Locate the cell with the specified text and output its (x, y) center coordinate. 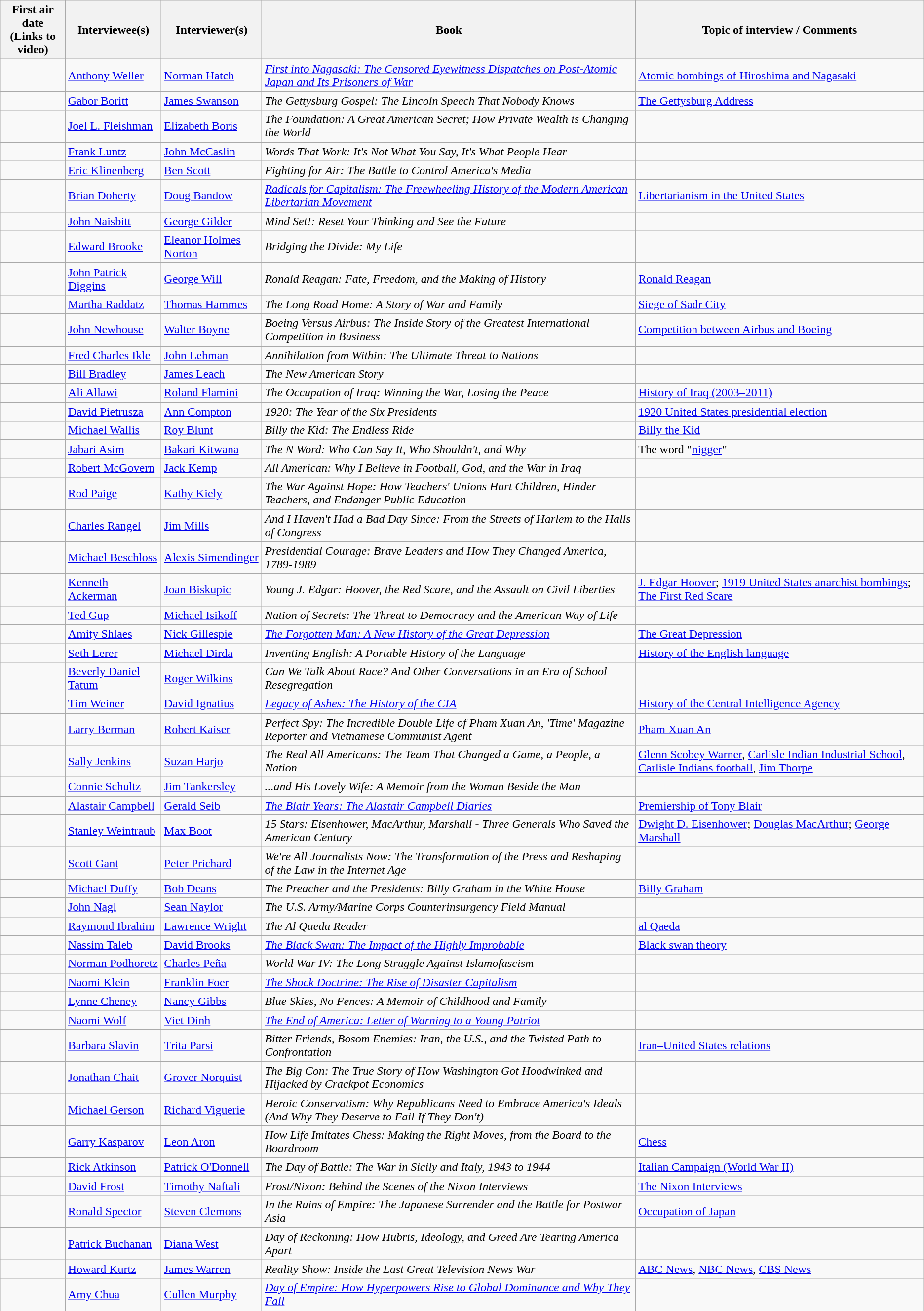
Roger Wilkins (212, 678)
Ann Compton (212, 412)
The N Word: Who Can Say It, Who Shouldn't, and Why (449, 449)
Joel L. Fleishman (114, 126)
Connie Schultz (114, 787)
The word "nigger" (780, 449)
Michael Gerson (114, 1110)
Italian Campaign (World War II) (780, 1167)
James Swanson (212, 101)
Barbara Slavin (114, 1045)
John Naisbitt (114, 221)
Ronald Spector (114, 1211)
Naomi Wolf (114, 1020)
The Real All Americans: The Team That Changed a Game, a People, a Nation (449, 761)
Billy the Kid (780, 430)
The Foundation: A Great American Secret; How Private Wealth is Changing the World (449, 126)
James Leach (212, 374)
Bill Bradley (114, 374)
Black swan theory (780, 945)
Brian Doherty (114, 195)
Words That Work: It's Not What You Say, It's What People Hear (449, 152)
Edward Brooke (114, 247)
John McCaslin (212, 152)
Tim Weiner (114, 703)
Nation of Secrets: The Threat to Democracy and the American Way of Life (449, 615)
Inventing English: A Portable History of the Language (449, 653)
Naomi Klein (114, 982)
Walter Boyne (212, 330)
Alexis Simendinger (212, 558)
Stanley Weintraub (114, 831)
Young J. Edgar: Hoover, the Red Scare, and the Assault on Civil Liberties (449, 589)
Legacy of Ashes: The History of the CIA (449, 703)
Trita Parsi (212, 1045)
Elizabeth Boris (212, 126)
History of Iraq (2003–2011) (780, 393)
Heroic Conservatism: Why Republicans Need to Embrace America's Ideals (And Why They Deserve to Fail If They Don't) (449, 1110)
Charles Peña (212, 964)
George Gilder (212, 221)
Kenneth Ackerman (114, 589)
Diana West (212, 1244)
Book (449, 30)
Michael Dirda (212, 653)
Rick Atkinson (114, 1167)
Raymond Ibrahim (114, 926)
Ben Scott (212, 170)
Kathy Kiely (212, 494)
Chess (780, 1142)
Michael Duffy (114, 888)
Ted Gup (114, 615)
Bridging the Divide: My Life (449, 247)
1920: The Year of the Six Presidents (449, 412)
al Qaeda (780, 926)
Viet Dinh (212, 1020)
Bakari Kitwana (212, 449)
Pham Xuan An (780, 729)
Garry Kasparov (114, 1142)
Cullen Murphy (212, 1294)
Day of Reckoning: How Hubris, Ideology, and Greed Are Tearing America Apart (449, 1244)
John Newhouse (114, 330)
Sean Naylor (212, 907)
First into Nagasaki: The Censored Eyewitness Dispatches on Post-Atomic Japan and Its Prisoners of War (449, 75)
Anthony Weller (114, 75)
Reality Show: Inside the Last Great Television News War (449, 1269)
Doug Bandow (212, 195)
John Patrick Diggins (114, 278)
Annihilation from Within: The Ultimate Threat to Nations (449, 355)
Patrick O'Donnell (212, 1167)
Jabari Asim (114, 449)
We're All Journalists Now: The Transformation of the Press and Reshaping of the Law in the Internet Age (449, 863)
The Gettysburg Address (780, 101)
Howard Kurtz (114, 1269)
World War IV: The Long Struggle Against Islamofascism (449, 964)
Gerald Seib (212, 806)
The Al Qaeda Reader (449, 926)
Michael Beschloss (114, 558)
Lynne Cheney (114, 1001)
The Nixon Interviews (780, 1186)
George Will (212, 278)
History of the Central Intelligence Agency (780, 703)
Sally Jenkins (114, 761)
Roy Blunt (212, 430)
Interviewee(s) (114, 30)
The Big Con: The True Story of How Washington Got Hoodwinked and Hijacked by Crackpot Economics (449, 1077)
David Frost (114, 1186)
Interviewer(s) (212, 30)
Nick Gillespie (212, 634)
The Shock Doctrine: The Rise of Disaster Capitalism (449, 982)
Jack Kemp (212, 468)
Fighting for Air: The Battle to Control America's Media (449, 170)
Grover Norquist (212, 1077)
Fred Charles Ikle (114, 355)
1920 United States presidential election (780, 412)
Jonathan Chait (114, 1077)
Eric Klinenberg (114, 170)
Occupation of Japan (780, 1211)
How Life Imitates Chess: Making the Right Moves, from the Board to the Boardroom (449, 1142)
Mind Set!: Reset Your Thinking and See the Future (449, 221)
Perfect Spy: The Incredible Double Life of Pham Xuan An, 'Time' Magazine Reporter and Vietnamese Communist Agent (449, 729)
The End of America: Letter of Warning to a Young Patriot (449, 1020)
Alastair Campbell (114, 806)
Ali Allawi (114, 393)
Dwight D. Eisenhower; Douglas MacArthur; George Marshall (780, 831)
Can We Talk About Race? And Other Conversations in an Era of School Resegregation (449, 678)
Michael Wallis (114, 430)
John Nagl (114, 907)
Norman Podhoretz (114, 964)
Atomic bombings of Hiroshima and Nagasaki (780, 75)
Bitter Friends, Bosom Enemies: Iran, the U.S., and the Twisted Path to Confrontation (449, 1045)
Day of Empire: How Hyperpowers Rise to Global Dominance and Why They Fall (449, 1294)
15 Stars: Eisenhower, MacArthur, Marshall - Three Generals Who Saved the American Century (449, 831)
History of the English language (780, 653)
Roland Flamini (212, 393)
James Warren (212, 1269)
Gabor Boritt (114, 101)
Joan Biskupic (212, 589)
Ronald Reagan: Fate, Freedom, and the Making of History (449, 278)
Presidential Courage: Brave Leaders and How They Changed America, 1789-1989 (449, 558)
Amity Shlaes (114, 634)
The Forgotten Man: A New History of the Great Depression (449, 634)
Jim Mills (212, 525)
Premiership of Tony Blair (780, 806)
In the Ruins of Empire: The Japanese Surrender and the Battle for Postwar Asia (449, 1211)
Frank Luntz (114, 152)
Michael Isikoff (212, 615)
Jim Tankersley (212, 787)
The Blair Years: The Alastair Campbell Diaries (449, 806)
First air date(Links to video) (33, 30)
Lawrence Wright (212, 926)
Amy Chua (114, 1294)
Ronald Reagan (780, 278)
Glenn Scobey Warner, Carlisle Indian Industrial School, Carlisle Indians football, Jim Thorpe (780, 761)
Max Boot (212, 831)
Richard Viguerie (212, 1110)
The Great Depression (780, 634)
Billy Graham (780, 888)
Competition between Airbus and Boeing (780, 330)
Leon Aron (212, 1142)
Billy the Kid: The Endless Ride (449, 430)
David Ignatius (212, 703)
The U.S. Army/Marine Corps Counterinsurgency Field Manual (449, 907)
Scott Gant (114, 863)
Nancy Gibbs (212, 1001)
Larry Berman (114, 729)
Boeing Versus Airbus: The Inside Story of the Greatest International Competition in Business (449, 330)
The Long Road Home: A Story of War and Family (449, 304)
Nassim Taleb (114, 945)
Bob Deans (212, 888)
Steven Clemons (212, 1211)
Suzan Harjo (212, 761)
Rod Paige (114, 494)
The Gettysburg Gospel: The Lincoln Speech That Nobody Knows (449, 101)
Eleanor Holmes Norton (212, 247)
Libertarianism in the United States (780, 195)
The Day of Battle: The War in Sicily and Italy, 1943 to 1944 (449, 1167)
Martha Raddatz (114, 304)
David Pietrusza (114, 412)
...and His Lovely Wife: A Memoir from the Woman Beside the Man (449, 787)
Seth Lerer (114, 653)
J. Edgar Hoover; 1919 United States anarchist bombings; The First Red Scare (780, 589)
All American: Why I Believe in Football, God, and the War in Iraq (449, 468)
The War Against Hope: How Teachers' Unions Hurt Children, Hinder Teachers, and Endanger Public Education (449, 494)
The New American Story (449, 374)
Patrick Buchanan (114, 1244)
Charles Rangel (114, 525)
Robert Kaiser (212, 729)
Blue Skies, No Fences: A Memoir of Childhood and Family (449, 1001)
And I Haven't Had a Bad Day Since: From the Streets of Harlem to the Halls of Congress (449, 525)
Frost/Nixon: Behind the Scenes of the Nixon Interviews (449, 1186)
David Brooks (212, 945)
Timothy Naftali (212, 1186)
Radicals for Capitalism: The Freewheeling History of the Modern American Libertarian Movement (449, 195)
John Lehman (212, 355)
Robert McGovern (114, 468)
Iran–United States relations (780, 1045)
Topic of interview / Comments (780, 30)
The Black Swan: The Impact of the Highly Improbable (449, 945)
ABC News, NBC News, CBS News (780, 1269)
Franklin Foer (212, 982)
Peter Prichard (212, 863)
The Preacher and the Presidents: Billy Graham in the White House (449, 888)
Siege of Sadr City (780, 304)
Thomas Hammes (212, 304)
Norman Hatch (212, 75)
The Occupation of Iraq: Winning the War, Losing the Peace (449, 393)
Beverly Daniel Tatum (114, 678)
